Capture the cell that displays the provided text and extract its (x, y) central coordinate. 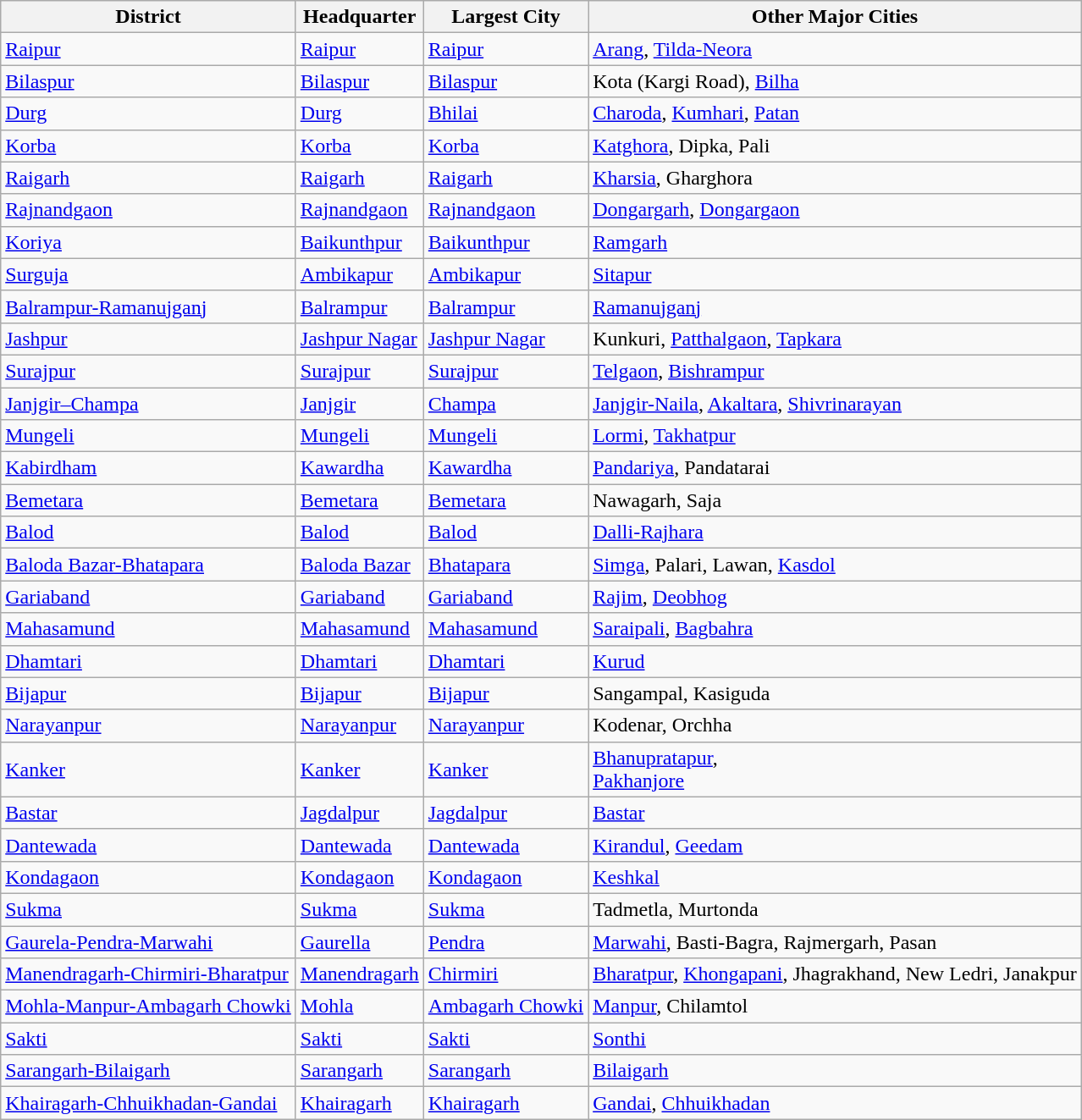
Keshkal (835, 877)
Sarangarh-Bilaigarh (149, 1071)
Manendragarh-Chirmiri-Bharatpur (149, 974)
Jashpur (149, 339)
Rajim, Deobhog (835, 597)
Kharsia, Gharghora (835, 178)
Dalli-Rajhara (835, 532)
Kabirdham (149, 468)
Surguja (149, 274)
Janjgir (359, 404)
Kunkuri, Patthalgaon, Tapkara (835, 339)
Baloda Bazar (359, 565)
Sonthi (835, 1039)
Khairagarh-Chhuikhadan-Gandai (149, 1103)
Bhanupratapur,Pakhanjore (835, 769)
Janjgir–Champa (149, 404)
Simga, Palari, Lawan, Kasdol (835, 565)
Bhatapara (505, 565)
Janjgir-Naila, Akaltara, Shivrinarayan (835, 404)
Chirmiri (505, 974)
Saraipali, Bagbahra (835, 629)
Kirandul, Geedam (835, 845)
Charoda, Kumhari, Patan (835, 113)
Mohla-Manpur-Ambagarh Chowki (149, 1007)
Manendragarh (359, 974)
Other Major Cities (835, 17)
Kodenar, Orchha (835, 726)
Katghora, Dipka, Pali (835, 146)
Baloda Bazar-Bhatapara (149, 565)
Pendra (505, 942)
Manpur, Chilamtol (835, 1007)
Ramgarh (835, 242)
Balrampur-Ramanujganj (149, 306)
Koriya (149, 242)
Lormi, Takhatpur (835, 436)
Gaurella (359, 942)
District (149, 17)
Marwahi, Basti-Bagra, Rajmergarh, Pasan (835, 942)
Kota (Kargi Road), Bilha (835, 81)
Gandai, Chhuikhadan (835, 1103)
Ambagarh Chowki (505, 1007)
Dongargarh, Dongargaon (835, 210)
Mohla (359, 1007)
Bharatpur, Khongapani, Jhagrakhand, New Ledri, Janakpur (835, 974)
Kurud (835, 661)
Sangampal, Kasiguda (835, 693)
Champa (505, 404)
Telgaon, Bishrampur (835, 371)
Largest City (505, 17)
Bilaigarh (835, 1071)
Nawagarh, Saja (835, 500)
Headquarter (359, 17)
Bhilai (505, 113)
Sitapur (835, 274)
Ramanujganj (835, 306)
Pandariya, Pandatarai (835, 468)
Tadmetla, Murtonda (835, 909)
Gaurela-Pendra-Marwahi (149, 942)
Arang, Tilda-Neora (835, 49)
